For the text-containing cell, return its midpoint in [X, Y] coordinate format. 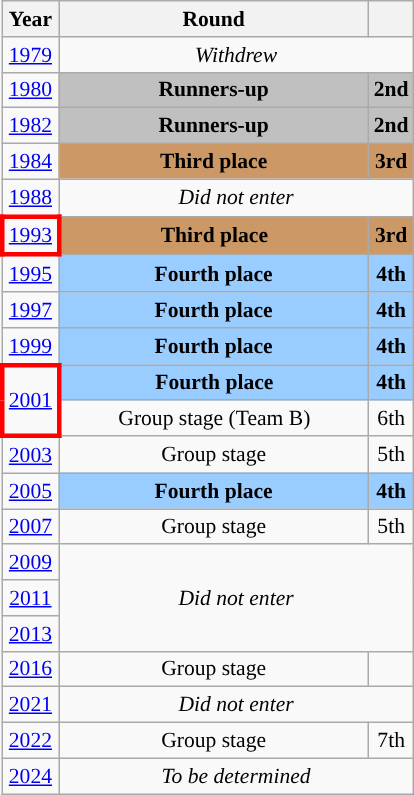
2003 [30, 454]
1979 [30, 55]
1995 [30, 274]
To be determined [236, 776]
1984 [30, 162]
Group stage (Team B) [214, 419]
2016 [30, 669]
1997 [30, 310]
Withdrew [236, 55]
1988 [30, 198]
2009 [30, 563]
2011 [30, 598]
1982 [30, 126]
6th [392, 419]
1993 [30, 236]
2021 [30, 705]
2001 [30, 400]
1999 [30, 346]
1980 [30, 90]
Round [214, 19]
2007 [30, 527]
2005 [30, 491]
2024 [30, 776]
2013 [30, 634]
Year [30, 19]
7th [392, 741]
2022 [30, 741]
